Output the (x, y) coordinate of the center of the cell containing the given text.  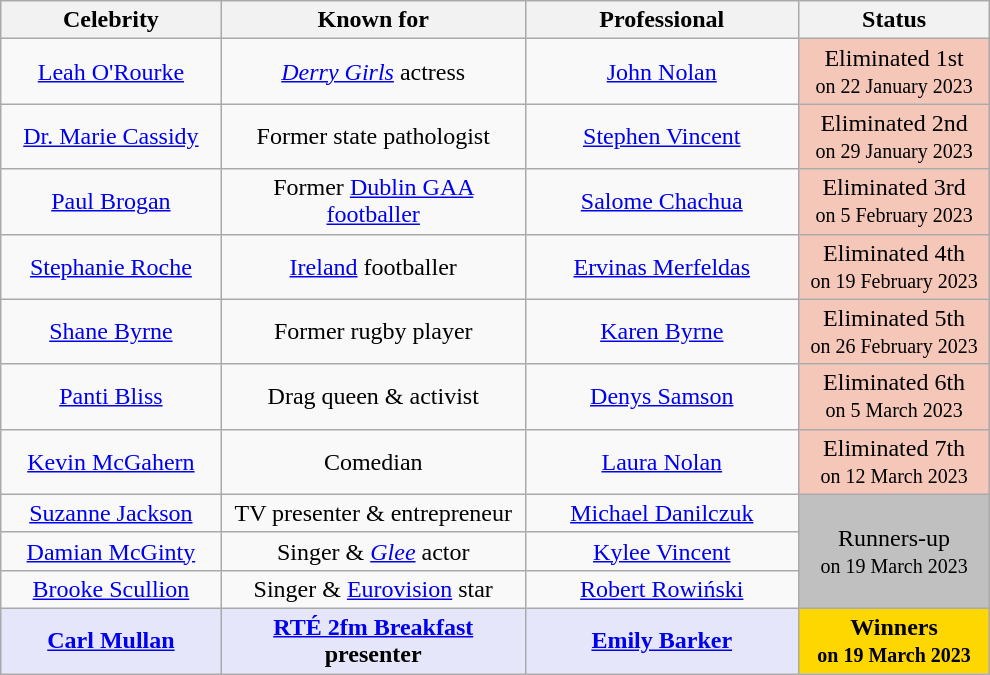
Panti Bliss (110, 396)
Professional (662, 20)
Eliminated 1st on 22 January 2023 (894, 72)
Former state pathologist (373, 136)
Winners on 19 March 2023 (894, 640)
Ireland footballer (373, 266)
TV presenter & entrepreneur (373, 513)
Shane Byrne (110, 332)
Ervinas Merfeldas (662, 266)
Singer & Eurovision star (373, 589)
RTÉ 2fm Breakfast presenter (373, 640)
Robert Rowiński (662, 589)
Former Dublin GAA footballer (373, 202)
Derry Girls actress (373, 72)
Salome Chachua (662, 202)
Karen Byrne (662, 332)
Eliminated 6th on 5 March 2023 (894, 396)
Carl Mullan (110, 640)
Comedian (373, 462)
Former rugby player (373, 332)
Stephen Vincent (662, 136)
Dr. Marie Cassidy (110, 136)
Drag queen & activist (373, 396)
Runners-up on 19 March 2023 (894, 551)
Kylee Vincent (662, 551)
Paul Brogan (110, 202)
Eliminated 7th on 12 March 2023 (894, 462)
Celebrity (110, 20)
Laura Nolan (662, 462)
Brooke Scullion (110, 589)
Denys Samson (662, 396)
Eliminated 4th on 19 February 2023 (894, 266)
Eliminated 5th on 26 February 2023 (894, 332)
John Nolan (662, 72)
Leah O'Rourke (110, 72)
Damian McGinty (110, 551)
Eliminated 3rd on 5 February 2023 (894, 202)
Status (894, 20)
Kevin McGahern (110, 462)
Suzanne Jackson (110, 513)
Eliminated 2nd on 29 January 2023 (894, 136)
Emily Barker (662, 640)
Stephanie Roche (110, 266)
Singer & Glee actor (373, 551)
Known for (373, 20)
Michael Danilczuk (662, 513)
